Detect which cell encompasses the target text, then output its [X, Y] center coordinate. 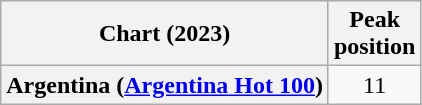
Peakposition [374, 34]
Argentina (Argentina Hot 100) [165, 85]
11 [374, 85]
Chart (2023) [165, 34]
